Determine the [x, y] coordinate at the center of the cell enclosing the given text.  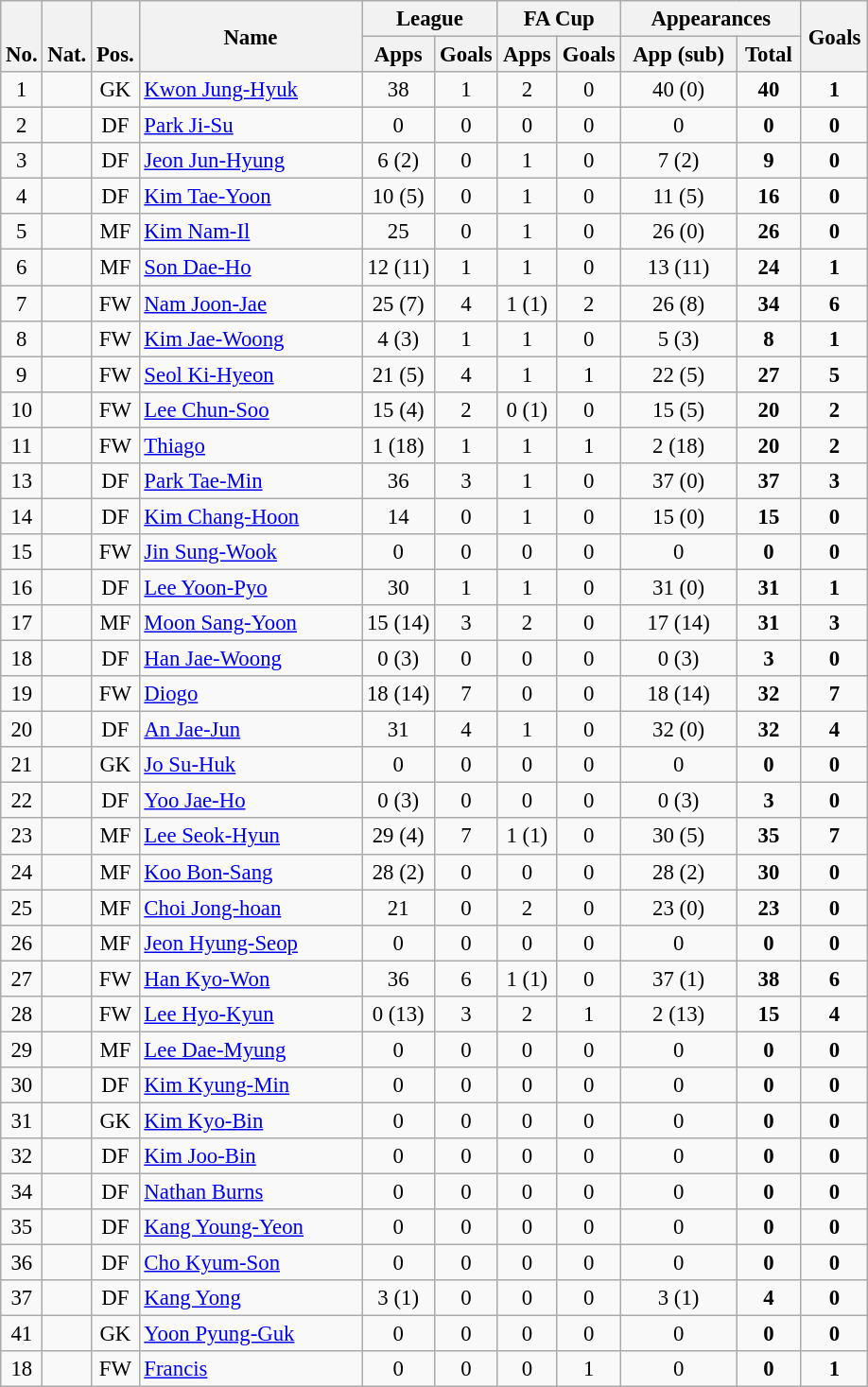
10 (5) [399, 197]
Thiago [251, 445]
26 (8) [679, 303]
21 (5) [399, 374]
Han Kyo-Won [251, 979]
Lee Seok-Hyun [251, 837]
4 (3) [399, 338]
Park Tae-Min [251, 481]
0 (13) [399, 1014]
Kim Chang-Hoon [251, 516]
40 [770, 90]
Seol Ki-Hyeon [251, 374]
Nat. [67, 36]
Lee Dae-Myung [251, 1049]
Kang Yong [251, 1298]
17 (14) [679, 623]
17 [22, 623]
Nam Joon-Jae [251, 303]
5 (3) [679, 338]
Lee Chun-Soo [251, 409]
Yoo Jae-Ho [251, 801]
19 [22, 694]
Name [251, 36]
Kim Jae-Woong [251, 338]
Moon Sang-Yoon [251, 623]
15 (5) [679, 409]
Diogo [251, 694]
29 (4) [399, 837]
App (sub) [679, 55]
Kim Nam-Il [251, 232]
Cho Kyum-Son [251, 1263]
15 (14) [399, 623]
15 (0) [679, 516]
Han Jae-Woong [251, 659]
Kim Kyung-Min [251, 1085]
Choi Jong-hoan [251, 908]
0 (1) [528, 409]
10 [22, 409]
22 [22, 801]
1 (18) [399, 445]
6 (2) [399, 161]
Park Ji-Su [251, 126]
37 (0) [679, 481]
2 (18) [679, 445]
23 (0) [679, 908]
11 [22, 445]
32 (0) [679, 730]
Appearances [711, 19]
11 (5) [679, 197]
Kang Young-Yeon [251, 1227]
15 (4) [399, 409]
Pos. [115, 36]
37 (1) [679, 979]
Kim Joo-Bin [251, 1156]
Koo Bon-Sang [251, 872]
18 [22, 659]
Jo Su-Huk [251, 765]
Son Dae-Ho [251, 268]
26 (0) [679, 232]
Kim Kyo-Bin [251, 1120]
An Jae-Jun [251, 730]
28 [22, 1014]
29 [22, 1049]
41 [22, 1334]
25 (7) [399, 303]
No. [22, 36]
40 (0) [679, 90]
31 (0) [679, 587]
Nathan Burns [251, 1192]
22 (5) [679, 374]
League [429, 19]
30 (5) [679, 837]
7 (2) [679, 161]
Kwon Jung-Hyuk [251, 90]
Jeon Hyung-Seop [251, 943]
Lee Hyo-Kyun [251, 1014]
12 (11) [399, 268]
Lee Yoon-Pyo [251, 587]
Jeon Jun-Hyung [251, 161]
FA Cup [560, 19]
13 [22, 481]
Yoon Pyung-Guk [251, 1334]
13 (11) [679, 268]
Kim Tae-Yoon [251, 197]
Jin Sung-Wook [251, 552]
Total [770, 55]
2 (13) [679, 1014]
